Provide the (x, y) coordinate of the cell's center where the given text is located.  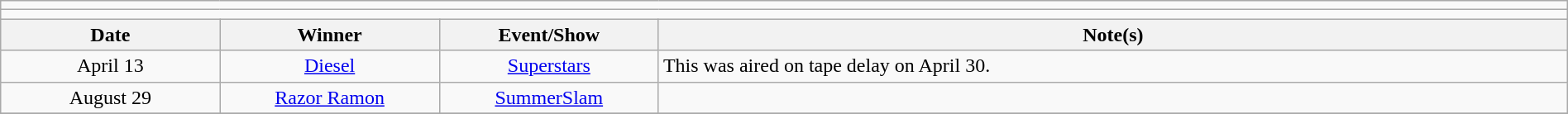
SummerSlam (549, 97)
This was aired on tape delay on April 30. (1113, 66)
Winner (329, 35)
Event/Show (549, 35)
Razor Ramon (329, 97)
August 29 (111, 97)
April 13 (111, 66)
Date (111, 35)
Diesel (329, 66)
Superstars (549, 66)
Note(s) (1113, 35)
